Scan for the cell matching the given text and deliver its [x, y] coordinate at center. 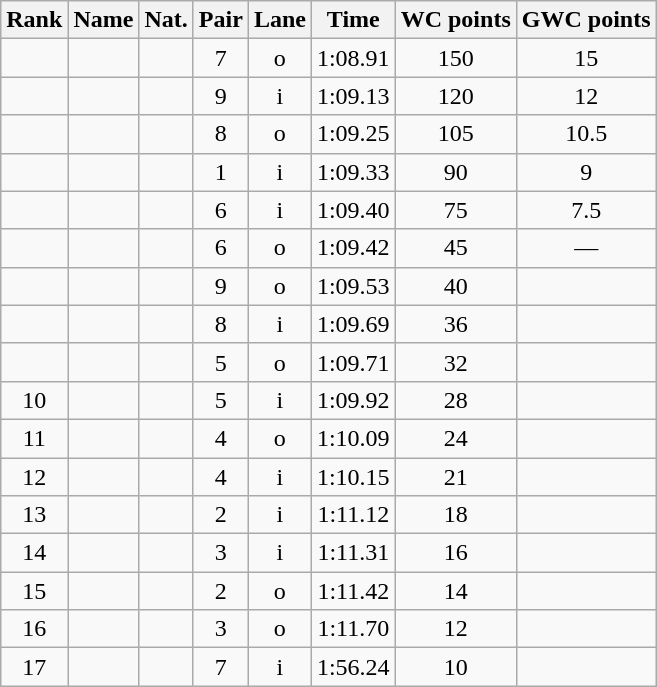
1:09.69 [353, 324]
1:11.42 [353, 591]
7.5 [586, 210]
1:11.31 [353, 553]
Rank [34, 20]
150 [456, 58]
Nat. [166, 20]
1:09.42 [353, 248]
11 [34, 438]
1 [220, 172]
Name [104, 20]
1:09.33 [353, 172]
— [586, 248]
1:10.09 [353, 438]
1:11.70 [353, 629]
105 [456, 134]
21 [456, 477]
1:09.71 [353, 362]
36 [456, 324]
1:09.53 [353, 286]
1:56.24 [353, 667]
GWC points [586, 20]
32 [456, 362]
WC points [456, 20]
1:08.91 [353, 58]
Lane [280, 20]
Pair [220, 20]
1:09.92 [353, 400]
18 [456, 515]
75 [456, 210]
1:11.12 [353, 515]
1:09.13 [353, 96]
1:09.25 [353, 134]
40 [456, 286]
17 [34, 667]
Time [353, 20]
13 [34, 515]
120 [456, 96]
90 [456, 172]
10.5 [586, 134]
28 [456, 400]
45 [456, 248]
1:10.15 [353, 477]
1:09.40 [353, 210]
24 [456, 438]
